Extract the (x, y) coordinate from the center of the cell holding the provided text.  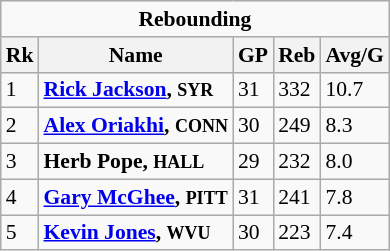
Reb (296, 55)
332 (296, 90)
GP (253, 55)
5 (20, 233)
29 (253, 162)
249 (296, 126)
10.7 (354, 90)
Alex Oriakhi, CONN (135, 126)
Kevin Jones, WVU (135, 233)
2 (20, 126)
Rebounding (195, 19)
7.4 (354, 233)
Rick Jackson, SYR (135, 90)
3 (20, 162)
8.0 (354, 162)
Herb Pope, HALL (135, 162)
8.3 (354, 126)
223 (296, 233)
241 (296, 197)
232 (296, 162)
Avg/G (354, 55)
Name (135, 55)
Rk (20, 55)
Gary McGhee, PITT (135, 197)
7.8 (354, 197)
4 (20, 197)
1 (20, 90)
